Return the [x, y] coordinate for the center point of the cell that contains the specified text.  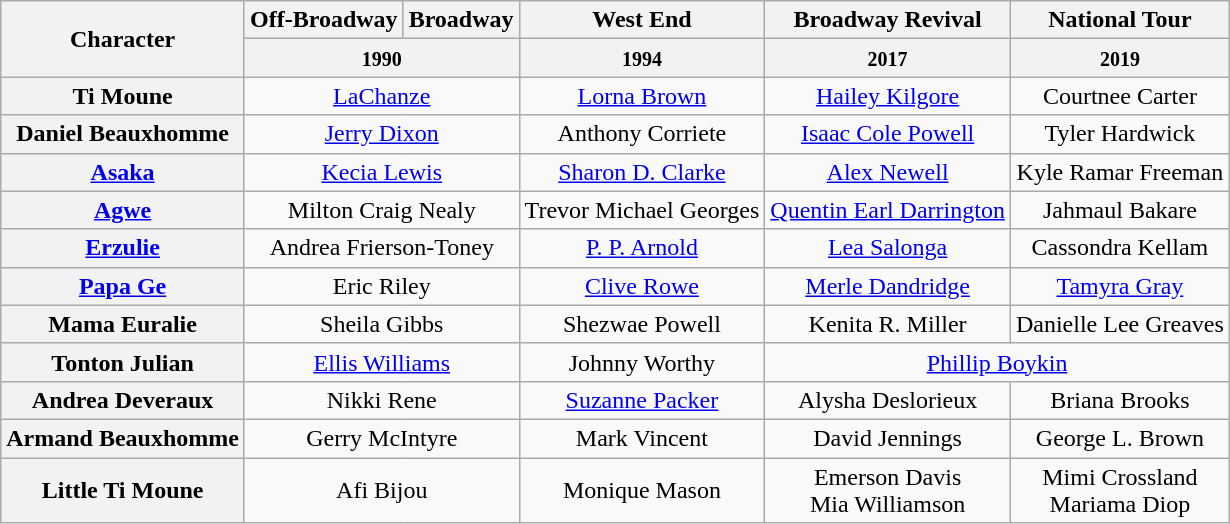
Andrea Frierson-Toney [382, 248]
Armand Beauxhomme [123, 438]
1994 [642, 58]
Little Ti Moune [123, 490]
Andrea Deveraux [123, 400]
Mark Vincent [642, 438]
Tamyra Gray [1120, 286]
Clive Rowe [642, 286]
Shezwae Powell [642, 324]
Anthony Corriete [642, 134]
P. P. Arnold [642, 248]
Jahmaul Bakare [1120, 210]
Hailey Kilgore [888, 96]
Lea Salonga [888, 248]
Quentin Earl Darrington [888, 210]
Suzanne Packer [642, 400]
George L. Brown [1120, 438]
Courtnee Carter [1120, 96]
Alex Newell [888, 172]
Erzulie [123, 248]
Jerry Dixon [382, 134]
Broadway [461, 20]
Asaka [123, 172]
Eric Riley [382, 286]
Isaac Cole Powell [888, 134]
2017 [888, 58]
Character [123, 39]
Trevor Michael Georges [642, 210]
Kecia Lewis [382, 172]
Daniel Beauxhomme [123, 134]
Sheila Gibbs [382, 324]
Off-Broadway [324, 20]
Nikki Rene [382, 400]
1990 [382, 58]
Gerry McIntyre [382, 438]
Alysha Deslorieux [888, 400]
LaChanze [382, 96]
Danielle Lee Greaves [1120, 324]
Milton Craig Nealy [382, 210]
Ellis Williams [382, 362]
Emerson Davis Mia Williamson [888, 490]
Afi Bijou [382, 490]
Mama Euralie [123, 324]
Merle Dandridge [888, 286]
Kyle Ramar Freeman [1120, 172]
Johnny Worthy [642, 362]
Papa Ge [123, 286]
Phillip Boykin [998, 362]
Tonton Julian [123, 362]
Sharon D. Clarke [642, 172]
Broadway Revival [888, 20]
Cassondra Kellam [1120, 248]
Agwe [123, 210]
Lorna Brown [642, 96]
Tyler Hardwick [1120, 134]
Ti Moune [123, 96]
National Tour [1120, 20]
David Jennings [888, 438]
Kenita R. Miller [888, 324]
Mimi Crossland Mariama Diop [1120, 490]
West End [642, 20]
Monique Mason [642, 490]
Briana Brooks [1120, 400]
2019 [1120, 58]
